Locate the cell with the specified text and output its [x, y] center coordinate. 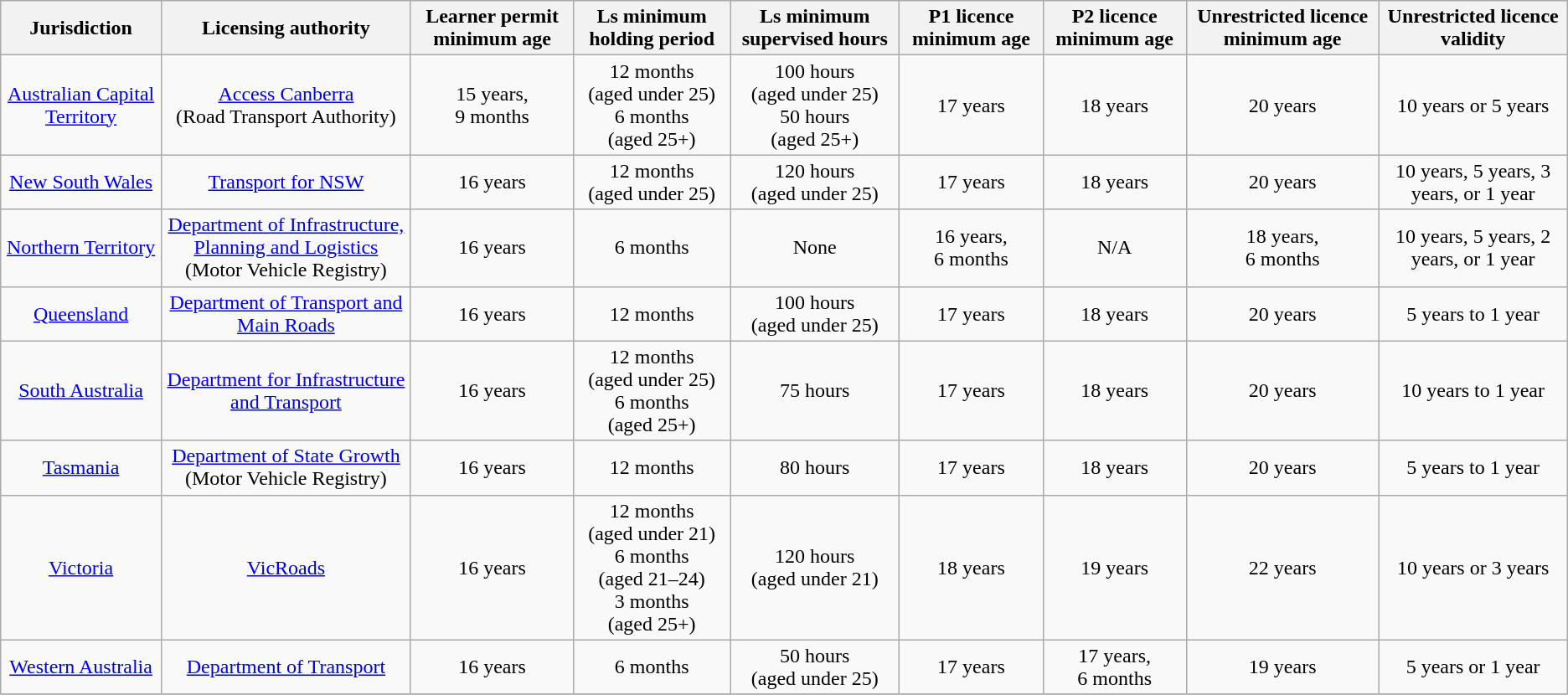
Department of State Growth(Motor Vehicle Registry) [286, 467]
Ls minimum holding period [652, 28]
75 hours [815, 390]
New South Wales [81, 183]
Transport for NSW [286, 183]
120 hours(aged under 25) [815, 183]
10 years, 5 years, 2 years, or 1 year [1473, 248]
P1 licence minimum age [972, 28]
Queensland [81, 313]
Tasmania [81, 467]
Northern Territory [81, 248]
50 hours(aged under 25) [815, 667]
18 years,6 months [1282, 248]
Department of Transport [286, 667]
10 years, 5 years, 3 years, or 1 year [1473, 183]
Australian Capital Territory [81, 106]
16 years,6 months [972, 248]
80 hours [815, 467]
Department of Transport and Main Roads [286, 313]
N/A [1114, 248]
Western Australia [81, 667]
VicRoads [286, 568]
Access Canberra(Road Transport Authority) [286, 106]
5 years or 1 year [1473, 667]
P2 licence minimum age [1114, 28]
22 years [1282, 568]
Victoria [81, 568]
100 hours(aged under 25) [815, 313]
Unrestricted licence minimum age [1282, 28]
10 years to 1 year [1473, 390]
Ls minimum supervised hours [815, 28]
100 hours(aged under 25)50 hours(aged 25+) [815, 106]
12 months(aged under 21)6 months(aged 21–24)3 months(aged 25+) [652, 568]
Department of Infrastructure, Planning and Logistics(Motor Vehicle Registry) [286, 248]
10 years or 5 years [1473, 106]
Unrestricted licence validity [1473, 28]
Learner permit minimum age [492, 28]
12 months(aged under 25) [652, 183]
Licensing authority [286, 28]
15 years,9 months [492, 106]
None [815, 248]
120 hours(aged under 21) [815, 568]
10 years or 3 years [1473, 568]
South Australia [81, 390]
Department for Infrastructure and Transport [286, 390]
17 years,6 months [1114, 667]
Jurisdiction [81, 28]
